From the cell containing the given text, extract its center point as (X, Y) coordinate. 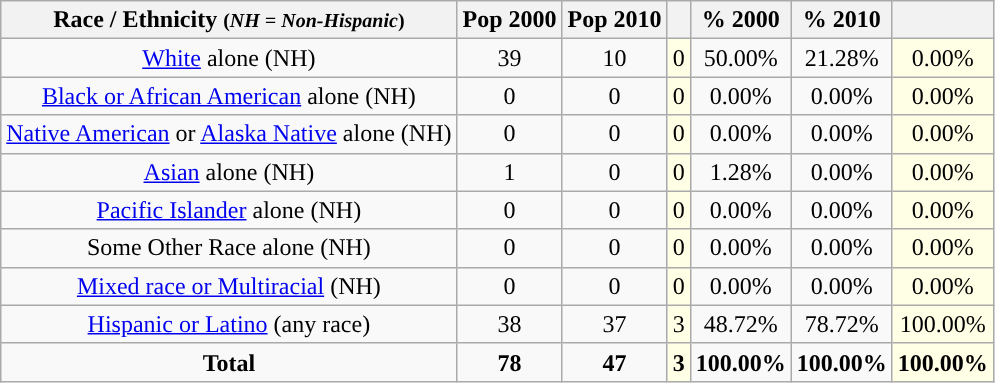
Total (229, 362)
1.28% (740, 172)
Hispanic or Latino (any race) (229, 324)
37 (614, 324)
Pop 2010 (614, 20)
38 (510, 324)
Black or African American alone (NH) (229, 96)
Some Other Race alone (NH) (229, 248)
Mixed race or Multiracial (NH) (229, 286)
% 2010 (842, 20)
47 (614, 362)
1 (510, 172)
48.72% (740, 324)
White alone (NH) (229, 58)
Native American or Alaska Native alone (NH) (229, 134)
21.28% (842, 58)
50.00% (740, 58)
Pacific Islander alone (NH) (229, 210)
78 (510, 362)
Asian alone (NH) (229, 172)
39 (510, 58)
10 (614, 58)
% 2000 (740, 20)
Race / Ethnicity (NH = Non-Hispanic) (229, 20)
78.72% (842, 324)
Pop 2000 (510, 20)
